Locate the cell with the specified text and output its [X, Y] center coordinate. 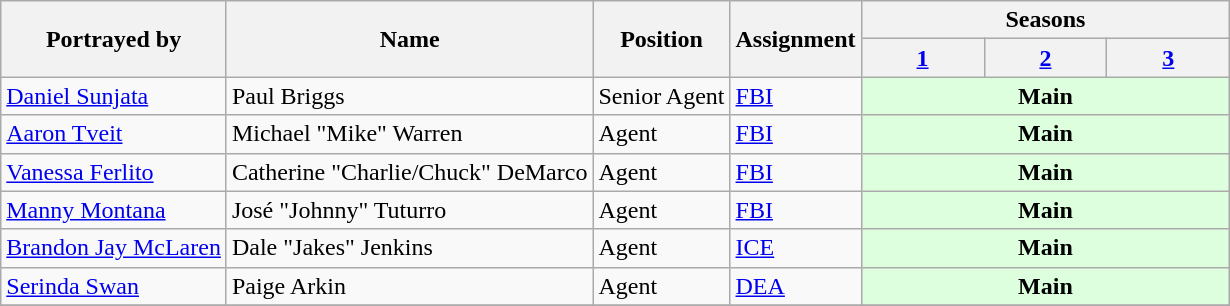
Michael "Mike" Warren [410, 134]
Dale "Jakes" Jenkins [410, 248]
Vanessa Ferlito [114, 172]
2 [1046, 58]
Daniel Sunjata [114, 96]
Portrayed by [114, 39]
3 [1168, 58]
DEA [796, 286]
Aaron Tveit [114, 134]
Senior Agent [662, 96]
Serinda Swan [114, 286]
Manny Montana [114, 210]
Assignment [796, 39]
José "Johnny" Tuturro [410, 210]
Brandon Jay McLaren [114, 248]
Paul Briggs [410, 96]
Seasons [1046, 20]
Name [410, 39]
1 [922, 58]
Catherine "Charlie/Chuck" DeMarco [410, 172]
Paige Arkin [410, 286]
Position [662, 39]
ICE [796, 248]
